For the text-containing cell, return its midpoint in (x, y) coordinate format. 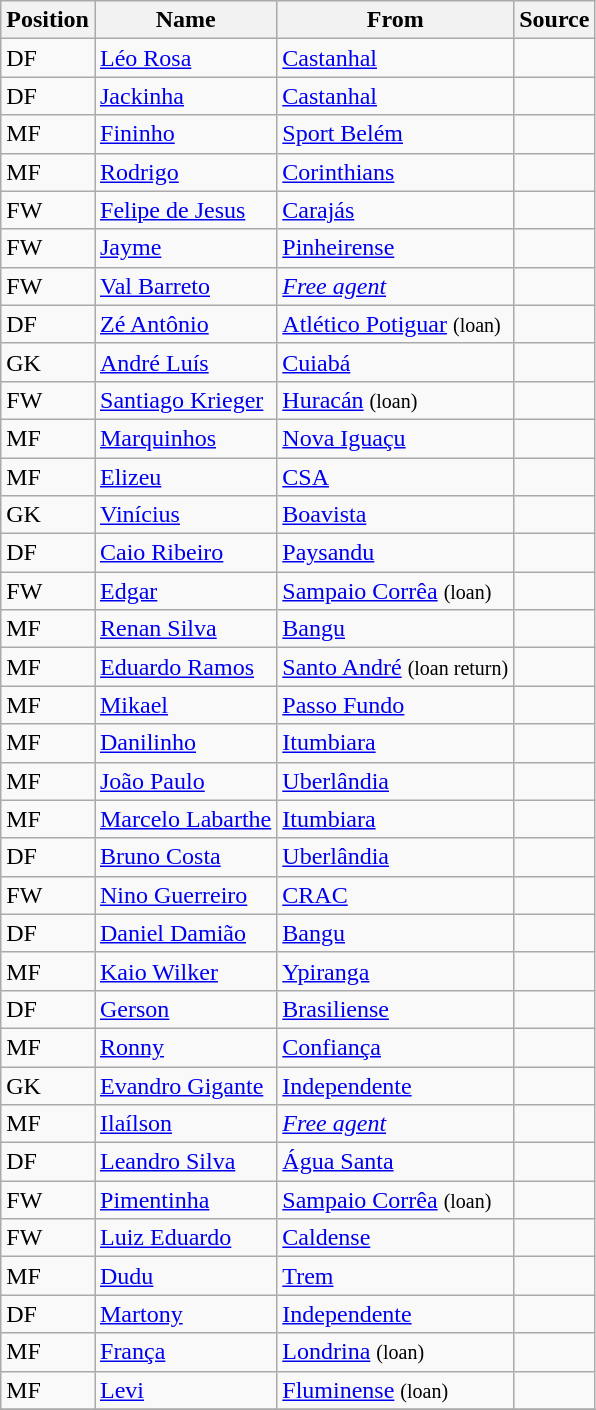
CSA (396, 477)
Rodrigo (185, 172)
Londrina (loan) (396, 1352)
Paysandu (396, 553)
Mikael (185, 705)
Fluminense (loan) (396, 1390)
Kaio Wilker (185, 971)
Caldense (396, 1238)
From (396, 20)
Luiz Eduardo (185, 1238)
Fininho (185, 134)
Jayme (185, 248)
Evandro Gigante (185, 1085)
Vinícius (185, 515)
CRAC (396, 895)
Gerson (185, 1009)
Marquinhos (185, 438)
Danilinho (185, 743)
Daniel Damião (185, 933)
Nova Iguaçu (396, 438)
Atlético Potiguar (loan) (396, 324)
Carajás (396, 210)
Jackinha (185, 96)
Confiança (396, 1047)
Ronny (185, 1047)
Dudu (185, 1276)
Leandro Silva (185, 1162)
André Luís (185, 362)
Source (554, 20)
Bruno Costa (185, 857)
Eduardo Ramos (185, 667)
Levi (185, 1390)
Zé Antônio (185, 324)
João Paulo (185, 781)
Renan Silva (185, 629)
Água Santa (396, 1162)
França (185, 1352)
Santiago Krieger (185, 400)
Brasiliense (396, 1009)
Cuiabá (396, 362)
Corinthians (396, 172)
Santo André (loan return) (396, 667)
Ilaílson (185, 1124)
Ypiranga (396, 971)
Huracán (loan) (396, 400)
Name (185, 20)
Pinheirense (396, 248)
Léo Rosa (185, 58)
Sport Belém (396, 134)
Edgar (185, 591)
Trem (396, 1276)
Boavista (396, 515)
Marcelo Labarthe (185, 819)
Nino Guerreiro (185, 895)
Elizeu (185, 477)
Felipe de Jesus (185, 210)
Val Barreto (185, 286)
Passo Fundo (396, 705)
Position (48, 20)
Pimentinha (185, 1200)
Caio Ribeiro (185, 553)
Martony (185, 1314)
